From the cell containing the given text, extract its center point as [X, Y] coordinate. 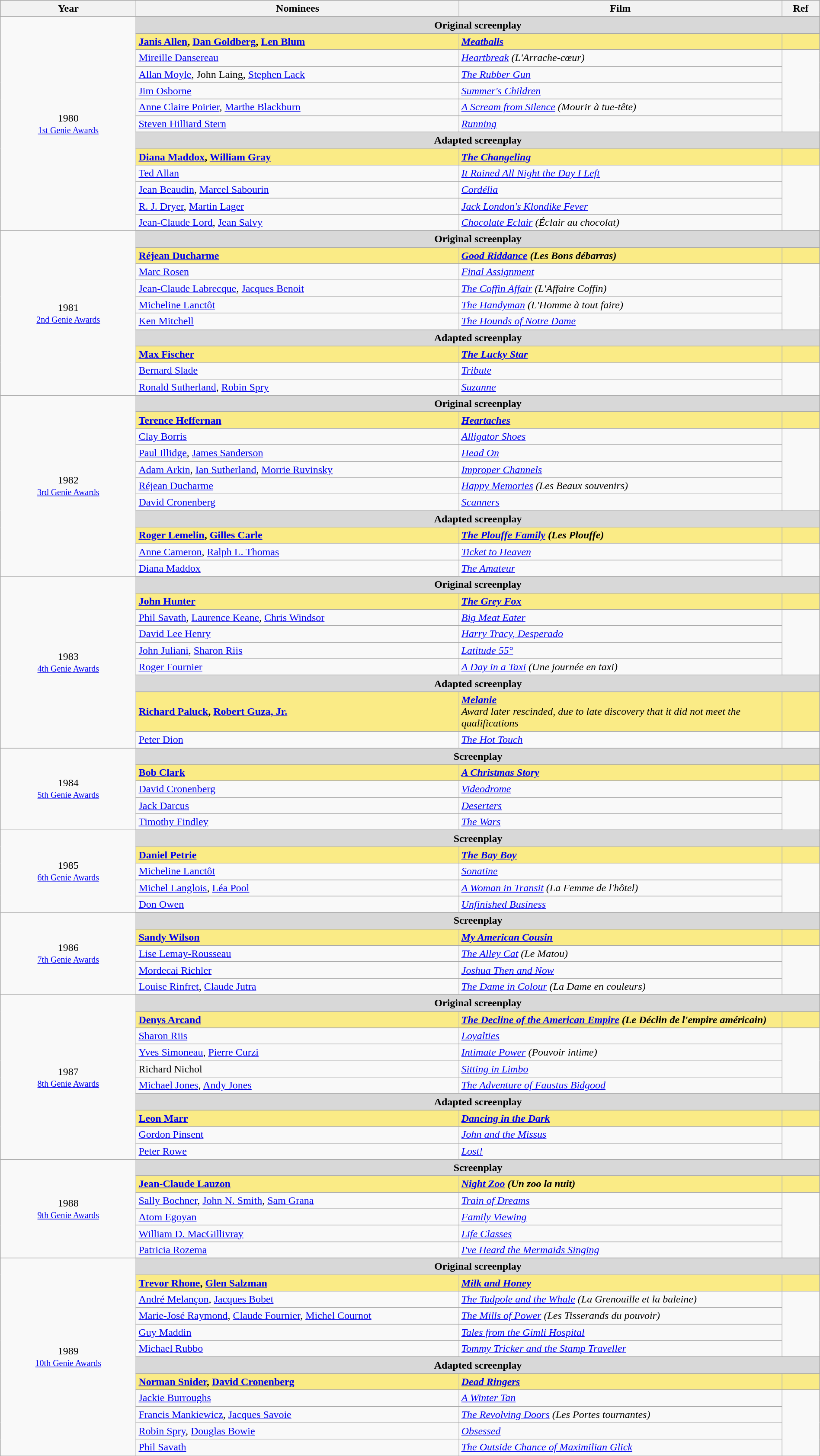
Jack Darcus [298, 806]
André Melançon, Jacques Bobet [298, 1299]
Richard Paluck, Robert Guza, Jr. [298, 711]
Final Assignment [620, 272]
Janis Allen, Dan Goldberg, Len Blum [298, 42]
Atom Egoyan [298, 1217]
Alligator Shoes [620, 436]
Nominees [298, 9]
Sandy Wilson [298, 937]
Jean-Claude Lord, Jean Salvy [298, 223]
Diana Maddox, William Gray [298, 157]
Summer's Children [620, 91]
The Grey Fox [620, 601]
Bernard Slade [298, 371]
Ted Allan [298, 173]
Tribute [620, 371]
1985 6th Genie Awards [68, 871]
The Tadpole and the Whale (La Grenouille et la baleine) [620, 1299]
Lise Lemay-Rousseau [298, 954]
Ticket to Heaven [620, 552]
Peter Rowe [298, 1151]
Terence Heffernan [298, 420]
Gordon Pinsent [298, 1135]
The Outside Chance of Maximilian Glick [620, 1447]
1980 1st Genie Awards [68, 124]
Film [620, 9]
Allan Moyle, John Laing, Stephen Lack [298, 74]
Lost! [620, 1151]
A Day in a Taxi (Une journée en taxi) [620, 667]
Improper Channels [620, 469]
William D. MacGillivray [298, 1233]
Steven Hilliard Stern [298, 124]
1983 4th Genie Awards [68, 662]
The Handyman (L'Homme à tout faire) [620, 305]
John Hunter [298, 601]
Richard Nichol [298, 1069]
1982 3rd Genie Awards [68, 486]
Jean-Claude Lauzon [298, 1184]
1989 10th Genie Awards [68, 1357]
Good Riddance (Les Bons débarras) [620, 256]
Timothy Findley [298, 822]
Unfinished Business [620, 904]
Jack London's Klondike Fever [620, 206]
The Lucky Star [620, 354]
Norman Snider, David Cronenberg [298, 1382]
The Changeling [620, 157]
Life Classes [620, 1233]
Max Fischer [298, 354]
David Lee Henry [298, 634]
Head On [620, 453]
Yves Simoneau, Pierre Curzi [298, 1053]
Marc Rosen [298, 272]
Heartbreak (L'Arrache-cœur) [620, 58]
Bob Clark [298, 773]
Sally Bochner, John N. Smith, Sam Grana [298, 1200]
Ronald Sutherland, Robin Spry [298, 387]
The Plouffe Family (Les Plouffe) [620, 535]
Jean-Claude Labrecque, Jacques Benoit [298, 288]
The Decline of the American Empire (Le Déclin de l'empire américain) [620, 1019]
Roger Fournier [298, 667]
Tales from the Gimli Hospital [620, 1332]
Ref [801, 9]
The Bay Boy [620, 855]
Sitting in Limbo [620, 1069]
Scanners [620, 502]
John and the Missus [620, 1135]
Anne Cameron, Ralph L. Thomas [298, 552]
Train of Dreams [620, 1200]
Meatballs [620, 42]
The Amateur [620, 568]
Dead Ringers [620, 1382]
Anne Claire Poirier, Marthe Blackburn [298, 107]
Marie-José Raymond, Claude Fournier, Michel Cournot [298, 1316]
Obsessed [620, 1431]
Sonatine [620, 871]
A Winter Tan [620, 1398]
1988 9th Genie Awards [68, 1209]
John Juliani, Sharon Riis [298, 650]
Adam Arkin, Ian Sutherland, Morrie Ruvinsky [298, 469]
Michel Langlois, Léa Pool [298, 888]
Heartaches [620, 420]
It Rained All Night the Day I Left [620, 173]
Cordélia [620, 189]
Intimate Power (Pouvoir intime) [620, 1053]
R. J. Dryer, Martin Lager [298, 206]
Happy Memories (Les Beaux souvenirs) [620, 486]
Big Meat Eater [620, 618]
Deserters [620, 806]
Clay Borris [298, 436]
Francis Mankiewicz, Jacques Savoie [298, 1414]
Mordecai Richler [298, 970]
Running [620, 124]
Daniel Petrie [298, 855]
Latitude 55° [620, 650]
The Adventure of Faustus Bidgood [620, 1085]
I've Heard the Mermaids Singing [620, 1250]
Denys Arcand [298, 1019]
The Rubber Gun [620, 74]
Jackie Burroughs [298, 1398]
1981 2nd Genie Awards [68, 313]
Tommy Tricker and the Stamp Traveller [620, 1349]
Michael Jones, Andy Jones [298, 1085]
The Wars [620, 822]
1986 7th Genie Awards [68, 954]
Milk and Honey [620, 1283]
Family Viewing [620, 1217]
Phil Savath [298, 1447]
Chocolate Eclair (Éclair au chocolat) [620, 223]
Loyalties [620, 1036]
A Scream from Silence (Mourir à tue-tête) [620, 107]
Peter Dion [298, 739]
1987 8th Genie Awards [68, 1077]
Paul Illidge, James Sanderson [298, 453]
The Revolving Doors (Les Portes tournantes) [620, 1414]
Don Owen [298, 904]
Robin Spry, Douglas Bowie [298, 1431]
Joshua Then and Now [620, 970]
Phil Savath, Laurence Keane, Chris Windsor [298, 618]
Leon Marr [298, 1118]
Michael Rubbo [298, 1349]
A Christmas Story [620, 773]
MelanieAward later rescinded, due to late discovery that it did not meet the qualifications [620, 711]
Sharon Riis [298, 1036]
The Alley Cat (Le Matou) [620, 954]
The Mills of Power (Les Tisserands du pouvoir) [620, 1316]
Videodrome [620, 789]
Jim Osborne [298, 91]
The Dame in Colour (La Dame en couleurs) [620, 986]
Jean Beaudin, Marcel Sabourin [298, 189]
1984 5th Genie Awards [68, 789]
Suzanne [620, 387]
My American Cousin [620, 937]
Louise Rinfret, Claude Jutra [298, 986]
Patricia Rozema [298, 1250]
Night Zoo (Un zoo la nuit) [620, 1184]
Roger Lemelin, Gilles Carle [298, 535]
The Hot Touch [620, 739]
The Coffin Affair (L'Affaire Coffin) [620, 288]
Trevor Rhone, Glen Salzman [298, 1283]
Diana Maddox [298, 568]
Ken Mitchell [298, 321]
Year [68, 9]
Mireille Dansereau [298, 58]
Harry Tracy, Desperado [620, 634]
Guy Maddin [298, 1332]
The Hounds of Notre Dame [620, 321]
A Woman in Transit (La Femme de l'hôtel) [620, 888]
Dancing in the Dark [620, 1118]
